Extract the [X, Y] coordinate from the center of the cell holding the provided text.  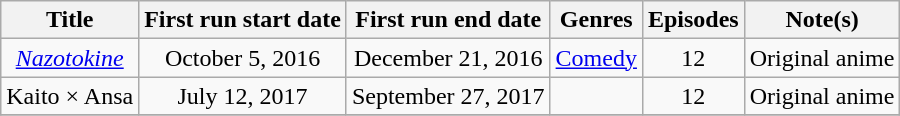
October 5, 2016 [243, 58]
Nazotokine [70, 58]
July 12, 2017 [243, 96]
Comedy [596, 58]
Title [70, 20]
First run start date [243, 20]
Kaito × Ansa [70, 96]
Note(s) [822, 20]
September 27, 2017 [448, 96]
Episodes [693, 20]
First run end date [448, 20]
Genres [596, 20]
December 21, 2016 [448, 58]
